Capture the cell that displays the provided text and extract its (x, y) central coordinate. 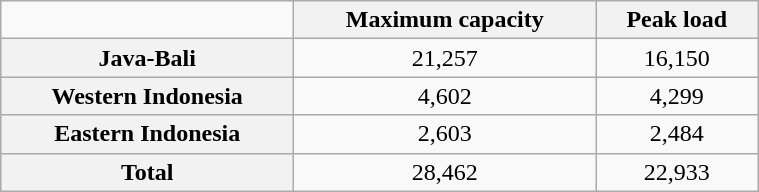
Western Indonesia (148, 96)
4,602 (445, 96)
Total (148, 172)
Java-Bali (148, 58)
16,150 (677, 58)
Peak load (677, 20)
4,299 (677, 96)
21,257 (445, 58)
2,603 (445, 134)
28,462 (445, 172)
22,933 (677, 172)
Eastern Indonesia (148, 134)
2,484 (677, 134)
Maximum capacity (445, 20)
